Provide the [X, Y] coordinate of the cell's center where the given text is located.  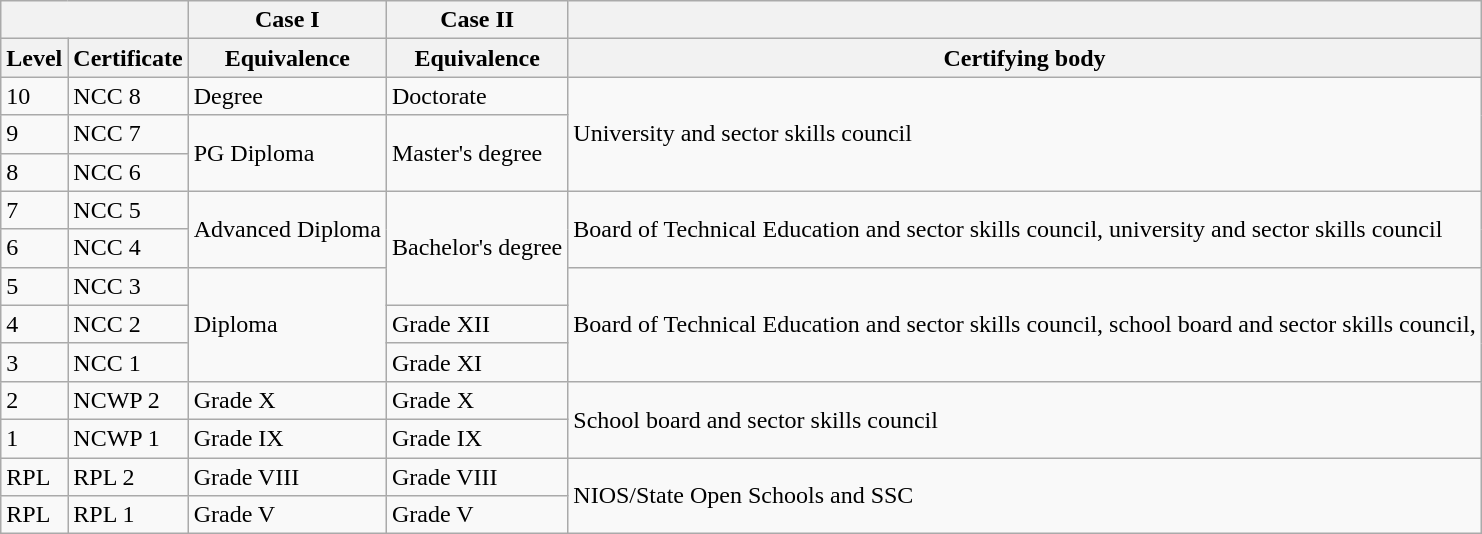
Certifying body [1024, 58]
NCC 5 [128, 210]
NCC 4 [128, 248]
NCWP 2 [128, 400]
NCC 6 [128, 172]
Case I [287, 20]
Advanced Diploma [287, 229]
Master's degree [476, 153]
PG Diploma [287, 153]
2 [34, 400]
NCC 3 [128, 286]
6 [34, 248]
8 [34, 172]
NCC 7 [128, 134]
NCC 2 [128, 324]
5 [34, 286]
1 [34, 438]
4 [34, 324]
Board of Technical Education and sector skills council, school board and sector skills council, [1024, 324]
9 [34, 134]
Level [34, 58]
Case II [476, 20]
Board of Technical Education and sector skills council, university and sector skills council [1024, 229]
NCC 1 [128, 362]
NCC 8 [128, 96]
Certificate [128, 58]
Doctorate [476, 96]
10 [34, 96]
RPL 2 [128, 477]
Grade XI [476, 362]
NIOS/State Open Schools and SSC [1024, 496]
Degree [287, 96]
3 [34, 362]
Bachelor's degree [476, 248]
School board and sector skills council [1024, 419]
University and sector skills council [1024, 134]
NCWP 1 [128, 438]
7 [34, 210]
Grade XII [476, 324]
RPL 1 [128, 515]
Diploma [287, 324]
